Pinpoint the cell where the given text exists, returning its [x, y] midpoint coordinate. 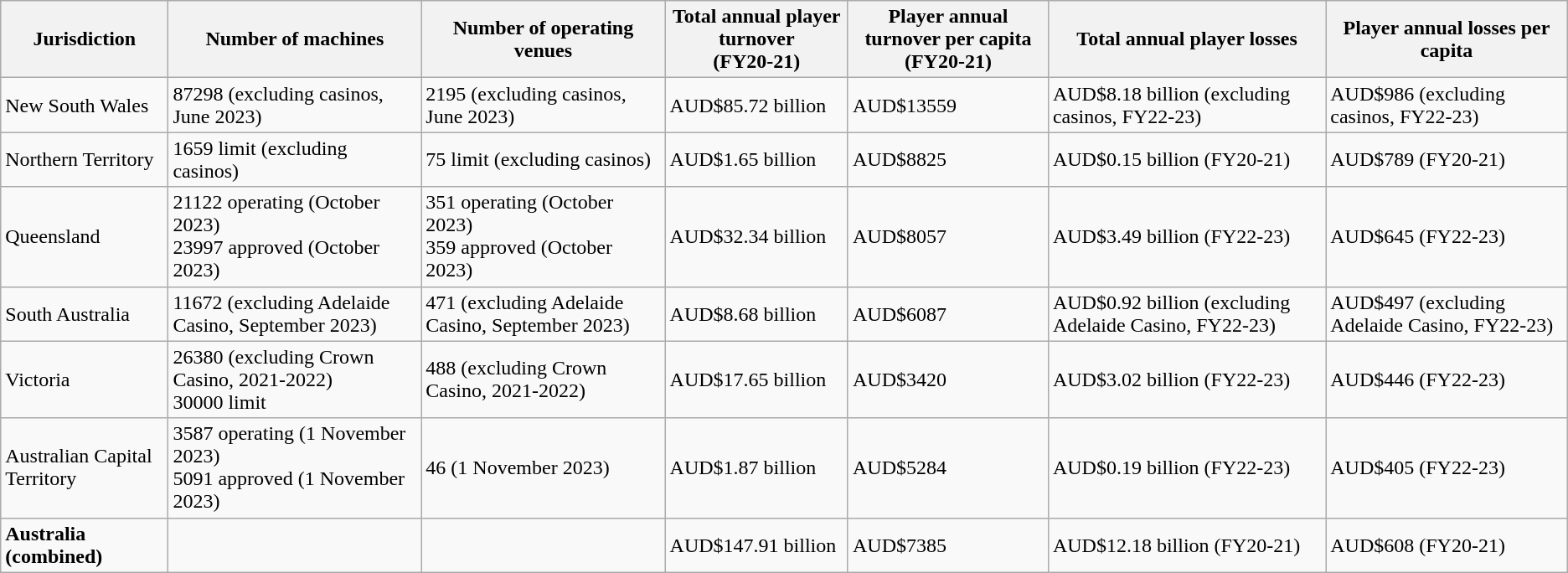
AUD$497 (excluding Adelaide Casino, FY22-23) [1447, 313]
AUD$3.49 billion (FY22-23) [1186, 236]
AUD$32.34 billion [756, 236]
351 operating (October 2023)359 approved (October 2023) [543, 236]
46 (1 November 2023) [543, 467]
488 (excluding Crown Casino, 2021-2022) [543, 379]
AUD$446 (FY22-23) [1447, 379]
New South Wales [85, 106]
3587 operating (1 November 2023)5091 approved (1 November 2023) [295, 467]
Player annual turnover per capita(FY20-21) [948, 39]
26380 (excluding Crown Casino, 2021-2022)30000 limit [295, 379]
AUD$5284 [948, 467]
Australia (combined) [85, 545]
Queensland [85, 236]
AUD$0.15 billion (FY20-21) [1186, 159]
75 limit (excluding casinos) [543, 159]
Victoria [85, 379]
AUD$789 (FY20-21) [1447, 159]
AUD$7385 [948, 545]
471 (excluding Adelaide Casino, September 2023) [543, 313]
AUD$147.91 billion [756, 545]
Australian Capital Territory [85, 467]
Number of machines [295, 39]
11672 (excluding Adelaide Casino, September 2023) [295, 313]
AUD$8.68 billion [756, 313]
AUD$1.87 billion [756, 467]
AUD$3.02 billion (FY22-23) [1186, 379]
AUD$12.18 billion (FY20-21) [1186, 545]
AUD$608 (FY20-21) [1447, 545]
87298 (excluding casinos, June 2023) [295, 106]
AUD$0.92 billion (excluding Adelaide Casino, FY22-23) [1186, 313]
AUD$3420 [948, 379]
1659 limit (excluding casinos) [295, 159]
AUD$645 (FY22-23) [1447, 236]
AUD$85.72 billion [756, 106]
AUD$8057 [948, 236]
Number of operating venues [543, 39]
South Australia [85, 313]
AUD$6087 [948, 313]
Total annual player turnover(FY20-21) [756, 39]
Jurisdiction [85, 39]
AUD$986 (excluding casinos, FY22-23) [1447, 106]
AUD$405 (FY22-23) [1447, 467]
Total annual player losses [1186, 39]
Player annual losses per capita [1447, 39]
AUD$17.65 billion [756, 379]
Northern Territory [85, 159]
AUD$8.18 billion (excluding casinos, FY22-23) [1186, 106]
21122 operating (October 2023)23997 approved (October 2023) [295, 236]
AUD$1.65 billion [756, 159]
AUD$8825 [948, 159]
2195 (excluding casinos, June 2023) [543, 106]
AUD$13559 [948, 106]
AUD$0.19 billion (FY22-23) [1186, 467]
